Detect which cell encompasses the target text, then output its (x, y) center coordinate. 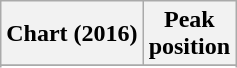
Chart (2016) (72, 34)
Peak position (189, 34)
